Detect which cell encompasses the target text, then output its (X, Y) center coordinate. 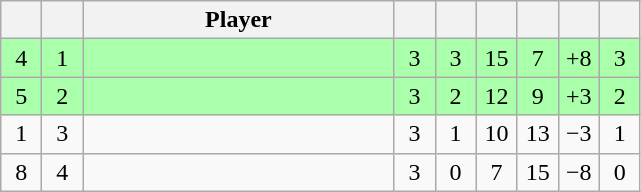
9 (538, 96)
10 (496, 134)
5 (22, 96)
−3 (578, 134)
+8 (578, 58)
+3 (578, 96)
−8 (578, 172)
8 (22, 172)
12 (496, 96)
13 (538, 134)
Player (238, 20)
